Output the [x, y] coordinate of the center of the cell containing the given text.  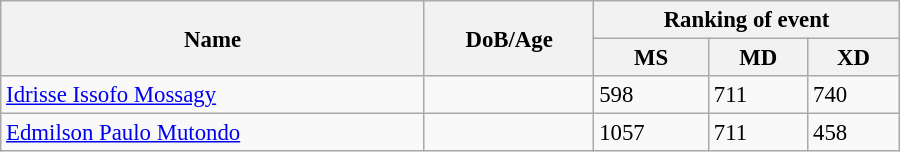
MD [758, 58]
598 [652, 95]
Idrisse Issofo Mossagy [213, 95]
Name [213, 38]
MS [652, 58]
Ranking of event [746, 20]
Edmilson Paulo Mutondo [213, 133]
458 [854, 133]
1057 [652, 133]
DoB/Age [508, 38]
XD [854, 58]
740 [854, 95]
